Identify which cell holds the provided text, then report its (X, Y) central coordinate. 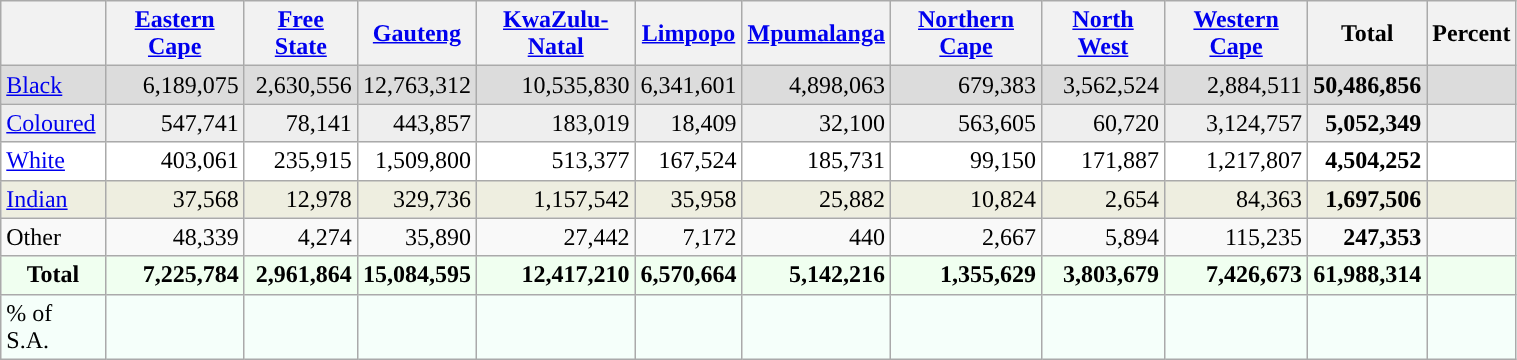
3,124,757 (1236, 123)
5,894 (1104, 237)
3,562,524 (1104, 85)
403,061 (174, 161)
Indian (53, 199)
Coloured (53, 123)
167,524 (688, 161)
10,824 (966, 199)
7,172 (688, 237)
10,535,830 (556, 85)
4,274 (300, 237)
247,353 (1368, 237)
235,915 (300, 161)
Free State (300, 34)
61,988,314 (1368, 275)
Eastern Cape (174, 34)
5,052,349 (1368, 123)
% of S.A. (53, 326)
7,426,673 (1236, 275)
1,217,807 (1236, 161)
35,958 (688, 199)
513,377 (556, 161)
2,667 (966, 237)
Black (53, 85)
563,605 (966, 123)
4,504,252 (1368, 161)
1,157,542 (556, 199)
547,741 (174, 123)
679,383 (966, 85)
7,225,784 (174, 275)
6,570,664 (688, 275)
KwaZulu-Natal (556, 34)
1,697,506 (1368, 199)
White (53, 161)
78,141 (300, 123)
50,486,856 (1368, 85)
115,235 (1236, 237)
84,363 (1236, 199)
North West (1104, 34)
Percent (1472, 34)
15,084,595 (416, 275)
329,736 (416, 199)
183,019 (556, 123)
Northern Cape (966, 34)
37,568 (174, 199)
12,417,210 (556, 275)
443,857 (416, 123)
60,720 (1104, 123)
48,339 (174, 237)
Western Cape (1236, 34)
171,887 (1104, 161)
Limpopo (688, 34)
25,882 (816, 199)
35,890 (416, 237)
5,142,216 (816, 275)
2,884,511 (1236, 85)
2,630,556 (300, 85)
440 (816, 237)
1,509,800 (416, 161)
99,150 (966, 161)
6,189,075 (174, 85)
27,442 (556, 237)
6,341,601 (688, 85)
2,961,864 (300, 275)
3,803,679 (1104, 275)
2,654 (1104, 199)
12,978 (300, 199)
Other (53, 237)
185,731 (816, 161)
1,355,629 (966, 275)
4,898,063 (816, 85)
32,100 (816, 123)
12,763,312 (416, 85)
Mpumalanga (816, 34)
Gauteng (416, 34)
18,409 (688, 123)
